Return the (X, Y) coordinate for the center point of the cell that contains the specified text.  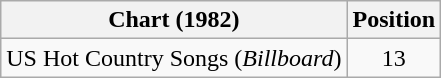
Position (394, 20)
US Hot Country Songs (Billboard) (174, 58)
Chart (1982) (174, 20)
13 (394, 58)
